Determine the [x, y] coordinate at the center of the cell enclosing the given text.  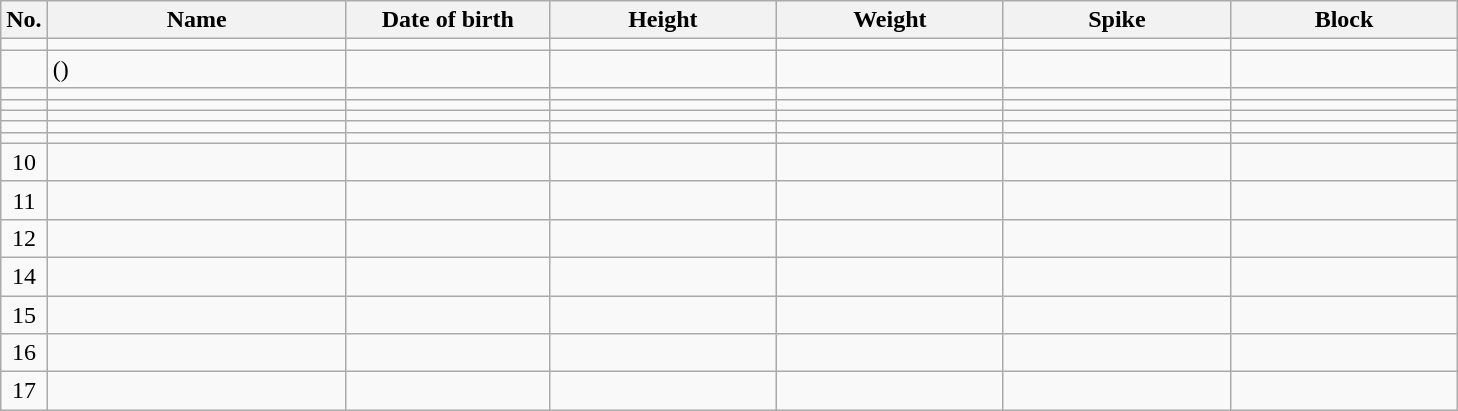
14 [24, 276]
Block [1344, 20]
() [196, 69]
10 [24, 162]
Spike [1116, 20]
No. [24, 20]
12 [24, 238]
16 [24, 353]
Weight [890, 20]
17 [24, 391]
15 [24, 315]
Height [662, 20]
Date of birth [448, 20]
11 [24, 200]
Name [196, 20]
